Determine the [x, y] coordinate at the center of the cell enclosing the given text.  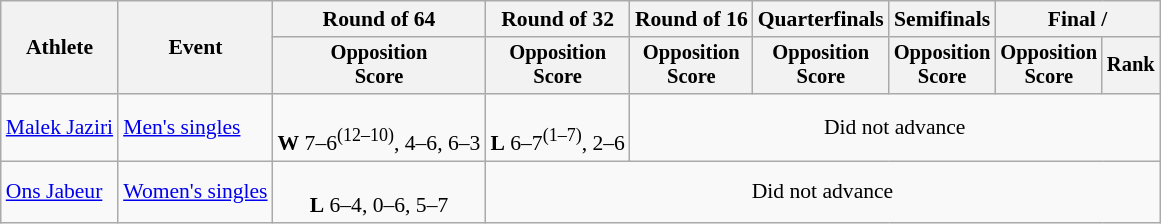
L 6–7(1–7), 2–6 [557, 128]
Quarterfinals [821, 19]
Women's singles [195, 192]
Round of 32 [557, 19]
Round of 16 [692, 19]
Final / [1077, 19]
W 7–6(12–10), 4–6, 6–3 [380, 128]
Men's singles [195, 128]
Event [195, 48]
Rank [1131, 66]
Malek Jaziri [60, 128]
L 6–4, 0–6, 5–7 [380, 192]
Athlete [60, 48]
Ons Jabeur [60, 192]
Round of 64 [380, 19]
Semifinals [942, 19]
